Return the (x, y) coordinate for the center point of the cell that contains the specified text.  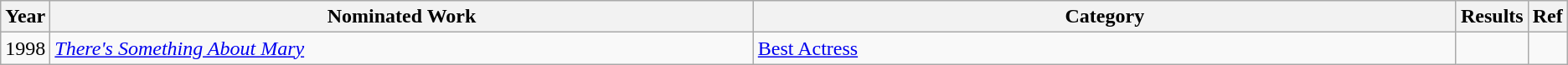
Nominated Work (402, 17)
There's Something About Mary (402, 48)
Results (1492, 17)
Year (25, 17)
Category (1104, 17)
Best Actress (1104, 48)
Ref (1548, 17)
1998 (25, 48)
